Return the [X, Y] coordinate for the center point of the cell that contains the specified text.  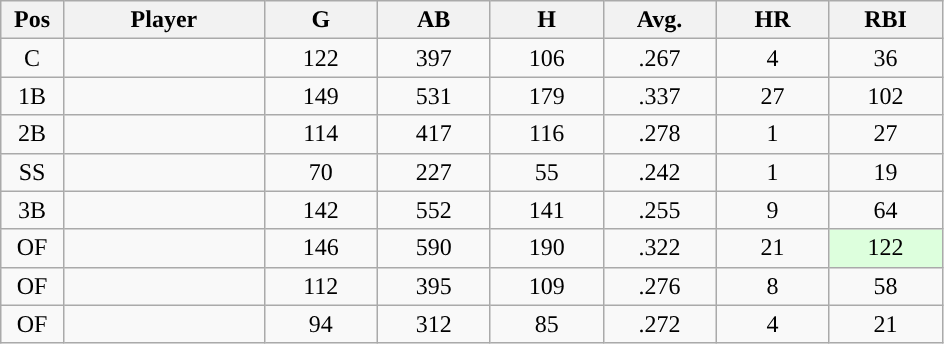
417 [434, 134]
.278 [660, 134]
102 [886, 96]
8 [772, 286]
.267 [660, 58]
116 [546, 134]
395 [434, 286]
Player [164, 20]
397 [434, 58]
106 [546, 58]
114 [320, 134]
.272 [660, 324]
179 [546, 96]
.337 [660, 96]
.276 [660, 286]
312 [434, 324]
112 [320, 286]
190 [546, 248]
HR [772, 20]
55 [546, 172]
G [320, 20]
531 [434, 96]
58 [886, 286]
142 [320, 210]
3B [32, 210]
227 [434, 172]
1B [32, 96]
64 [886, 210]
85 [546, 324]
19 [886, 172]
141 [546, 210]
.242 [660, 172]
552 [434, 210]
36 [886, 58]
.322 [660, 248]
9 [772, 210]
.255 [660, 210]
RBI [886, 20]
AB [434, 20]
590 [434, 248]
109 [546, 286]
H [546, 20]
SS [32, 172]
70 [320, 172]
94 [320, 324]
2B [32, 134]
C [32, 58]
149 [320, 96]
Pos [32, 20]
Avg. [660, 20]
146 [320, 248]
